Capture the cell that displays the provided text and extract its [x, y] central coordinate. 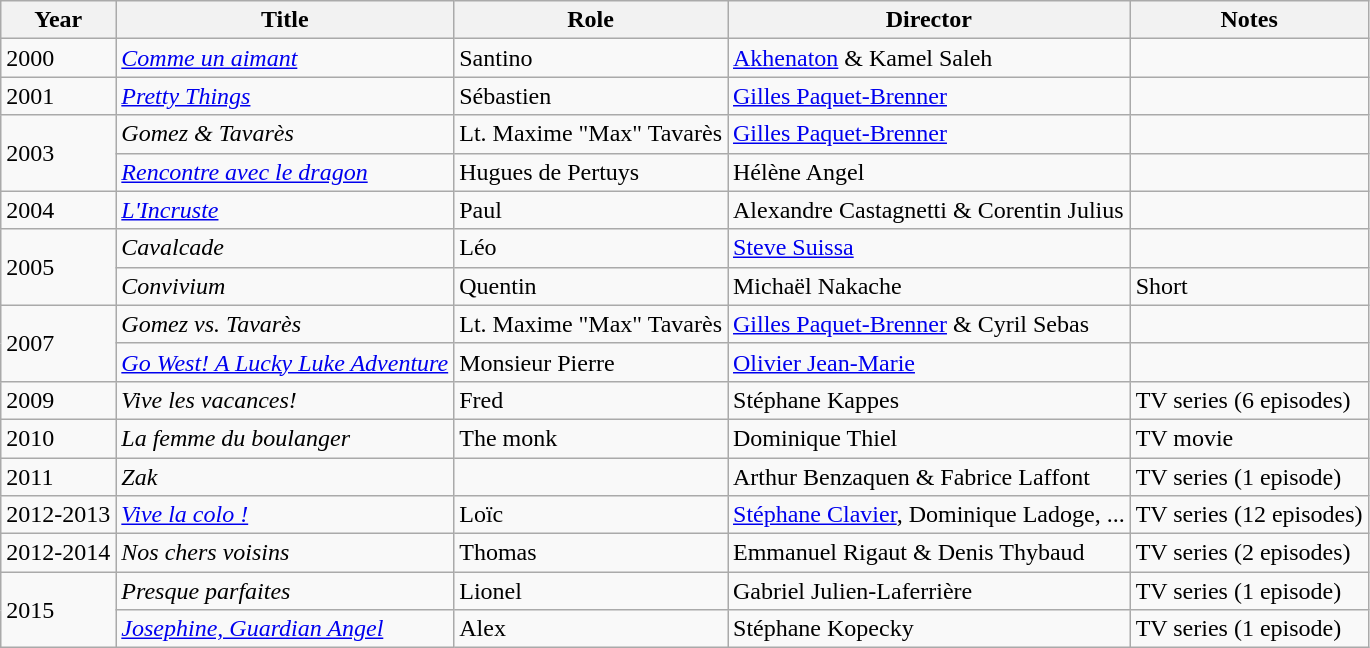
Stéphane Kappes [930, 400]
Zak [285, 477]
The monk [591, 438]
La femme du boulanger [285, 438]
Thomas [591, 553]
Stéphane Clavier, Dominique Ladoge, ... [930, 515]
Notes [1249, 20]
Michaël Nakache [930, 286]
Hugues de Pertuys [591, 172]
Presque parfaites [285, 591]
Quentin [591, 286]
Title [285, 20]
Josephine, Guardian Angel [285, 629]
Fred [591, 400]
TV movie [1249, 438]
Hélène Angel [930, 172]
Pretty Things [285, 96]
Gomez & Tavarès [285, 134]
Alex [591, 629]
Stéphane Kopecky [930, 629]
Sébastien [591, 96]
2004 [58, 210]
L'Incruste [285, 210]
2009 [58, 400]
Monsieur Pierre [591, 362]
2015 [58, 610]
Léo [591, 248]
Santino [591, 58]
2012-2014 [58, 553]
Steve Suissa [930, 248]
Gabriel Julien-Laferrière [930, 591]
Role [591, 20]
Emmanuel Rigaut & Denis Thybaud [930, 553]
2005 [58, 267]
Nos chers voisins [285, 553]
Vive la colo ! [285, 515]
TV series (6 episodes) [1249, 400]
Arthur Benzaquen & Fabrice Laffont [930, 477]
Short [1249, 286]
Rencontre avec le dragon [285, 172]
Gilles Paquet-Brenner & Cyril Sebas [930, 324]
2012-2013 [58, 515]
2001 [58, 96]
2000 [58, 58]
Director [930, 20]
Vive les vacances! [285, 400]
Comme un aimant [285, 58]
Convivium [285, 286]
Paul [591, 210]
2010 [58, 438]
Loïc [591, 515]
Go West! A Lucky Luke Adventure [285, 362]
TV series (2 episodes) [1249, 553]
TV series (12 episodes) [1249, 515]
Lionel [591, 591]
Dominique Thiel [930, 438]
2011 [58, 477]
Year [58, 20]
2007 [58, 343]
Akhenaton & Kamel Saleh [930, 58]
Olivier Jean-Marie [930, 362]
Alexandre Castagnetti & Corentin Julius [930, 210]
Gomez vs. Tavarès [285, 324]
2003 [58, 153]
Cavalcade [285, 248]
